Detect which cell encompasses the target text, then output its [X, Y] center coordinate. 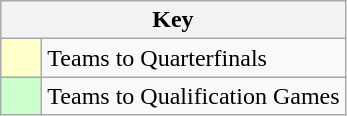
Teams to Qualification Games [194, 96]
Teams to Quarterfinals [194, 58]
Key [173, 20]
